From the cell containing the given text, extract its center point as [X, Y] coordinate. 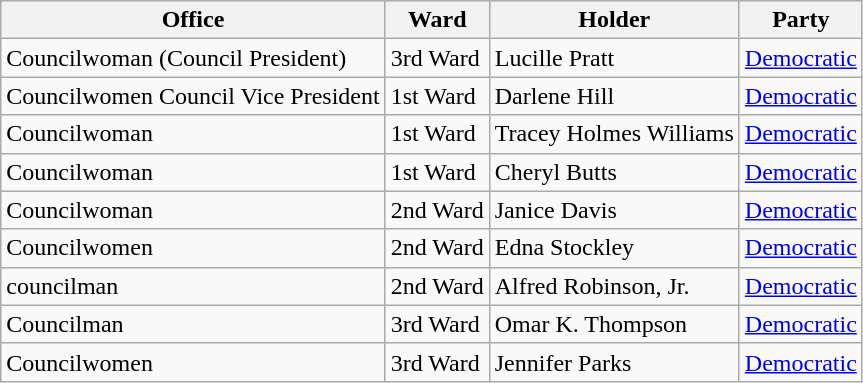
Darlene Hill [614, 96]
Ward [437, 20]
councilman [193, 286]
Janice Davis [614, 210]
Councilman [193, 324]
Holder [614, 20]
Cheryl Butts [614, 172]
Councilwoman (Council President) [193, 58]
Party [800, 20]
Alfred Robinson, Jr. [614, 286]
Edna Stockley [614, 248]
Jennifer Parks [614, 362]
Councilwomen Council Vice President [193, 96]
Tracey Holmes Williams [614, 134]
Omar K. Thompson [614, 324]
Office [193, 20]
Lucille Pratt [614, 58]
